Determine the [x, y] coordinate at the center of the cell enclosing the given text.  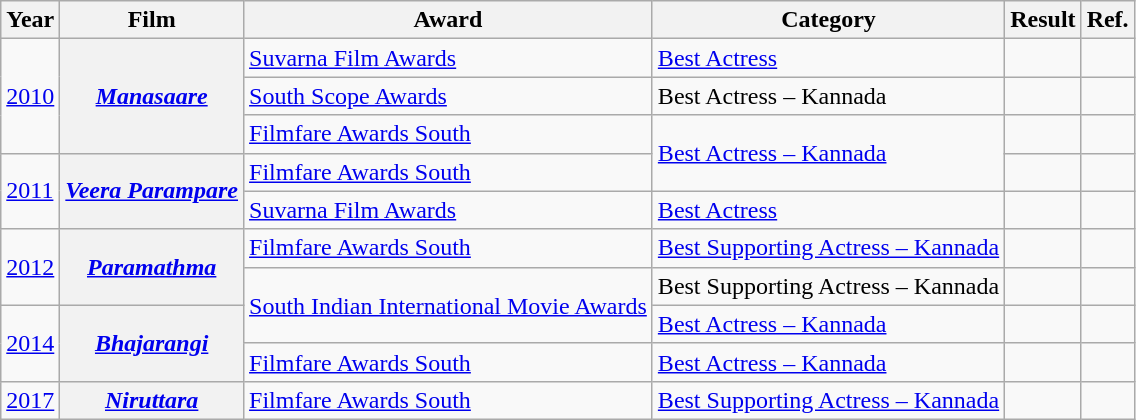
Bhajarangi [152, 343]
2014 [30, 343]
Ref. [1108, 20]
Manasaare [152, 96]
2010 [30, 96]
Award [448, 20]
2011 [30, 191]
Veera Parampare [152, 191]
Film [152, 20]
Year [30, 20]
Result [1043, 20]
2017 [30, 400]
South Indian International Movie Awards [448, 305]
2012 [30, 267]
Niruttara [152, 400]
South Scope Awards [448, 96]
Paramathma [152, 267]
Category [828, 20]
